Output the [X, Y] coordinate of the center of the cell containing the given text.  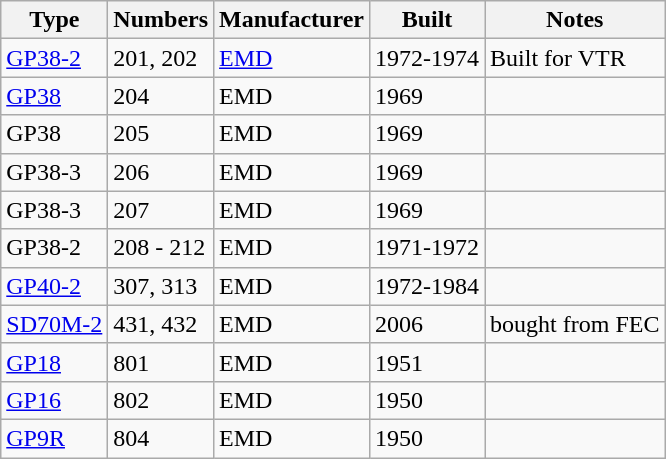
Built for VTR [575, 58]
431, 432 [161, 324]
1972-1974 [426, 58]
Numbers [161, 20]
Notes [575, 20]
GP9R [54, 438]
208 - 212 [161, 248]
GP18 [54, 362]
801 [161, 362]
Built [426, 20]
1951 [426, 362]
307, 313 [161, 286]
GP40-2 [54, 286]
206 [161, 172]
2006 [426, 324]
205 [161, 134]
804 [161, 438]
GP16 [54, 400]
Manufacturer [292, 20]
204 [161, 96]
201, 202 [161, 58]
207 [161, 210]
bought from FEC [575, 324]
Type [54, 20]
1971-1972 [426, 248]
802 [161, 400]
SD70M-2 [54, 324]
1972-1984 [426, 286]
